Determine the (x, y) coordinate at the center of the cell enclosing the given text.  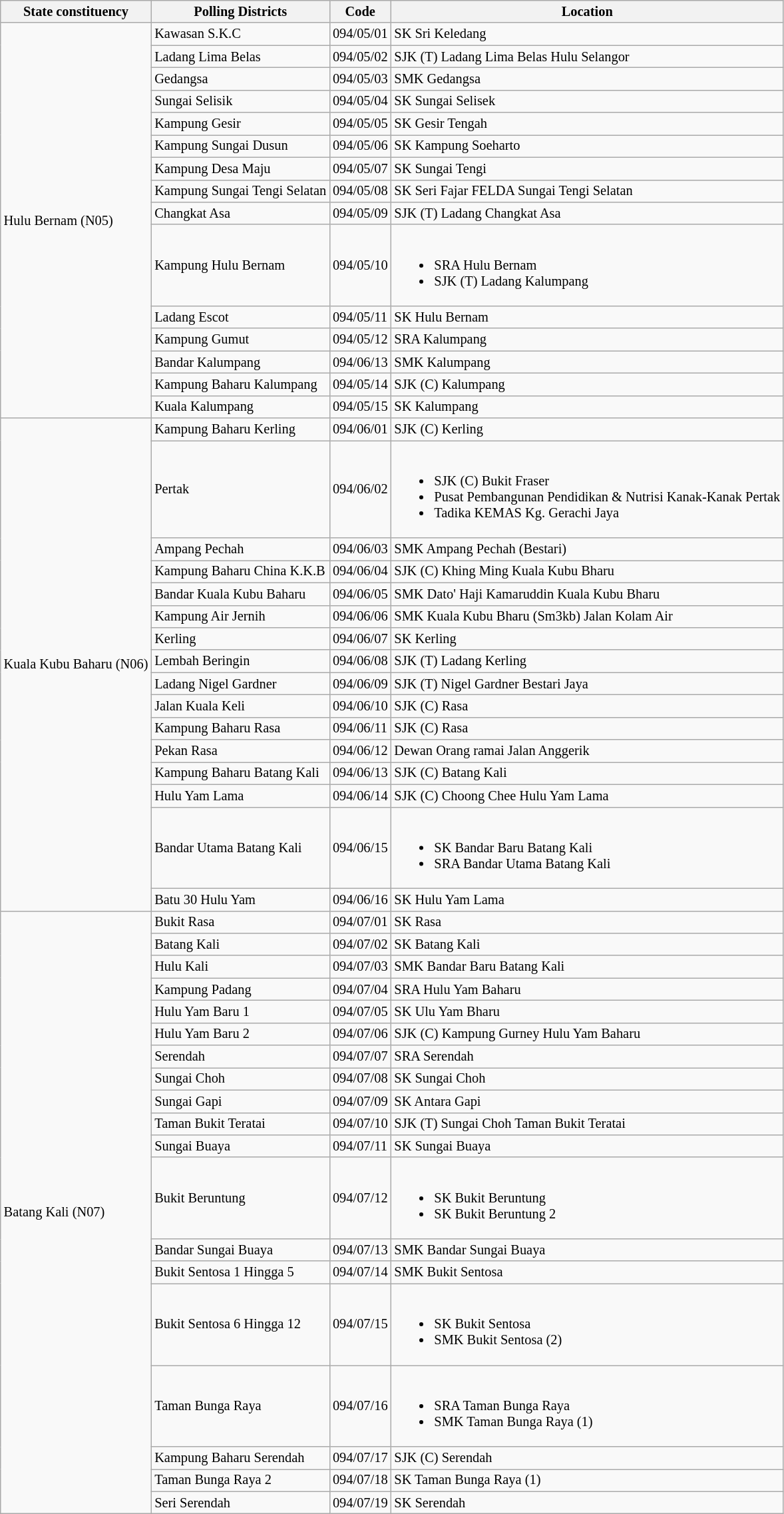
Kampung Baharu China K.K.B (240, 571)
094/05/04 (360, 101)
SMK Ampang Pechah (Bestari) (587, 549)
Location (587, 11)
Bukit Sentosa 1 Hingga 5 (240, 1272)
Gedangsa (240, 79)
Kampung Baharu Serendah (240, 1458)
SJK (T) Ladang Changkat Asa (587, 213)
SRA Serendah (587, 1057)
094/05/12 (360, 340)
Batang Kali (240, 944)
Kerling (240, 638)
Kampung Baharu Kalumpang (240, 384)
SJK (C) Kalumpang (587, 384)
SK Batang Kali (587, 944)
094/05/02 (360, 57)
SMK Bandar Sungai Buaya (587, 1250)
SRA Hulu BernamSJK (T) Ladang Kalumpang (587, 265)
094/07/17 (360, 1458)
SK Rasa (587, 922)
094/07/14 (360, 1272)
094/05/09 (360, 213)
Pertak (240, 489)
SJK (C) Khing Ming Kuala Kubu Bharu (587, 571)
State constituency (76, 11)
Bandar Kalumpang (240, 362)
094/07/03 (360, 967)
Dewan Orang ramai Jalan Anggerik (587, 751)
094/06/08 (360, 661)
094/05/14 (360, 384)
094/07/05 (360, 1011)
094/07/13 (360, 1250)
SMK Kuala Kubu Bharu (Sm3kb) Jalan Kolam Air (587, 617)
SK Sungai Buaya (587, 1146)
Kampung Hulu Bernam (240, 265)
094/07/02 (360, 944)
Kuala Kubu Baharu (N06) (76, 664)
Serendah (240, 1057)
Hulu Yam Baru 2 (240, 1034)
Bandar Utama Batang Kali (240, 848)
094/07/01 (360, 922)
094/07/15 (360, 1324)
094/05/11 (360, 317)
094/07/07 (360, 1057)
SK Hulu Yam Lama (587, 899)
Bukit Rasa (240, 922)
SK Taman Bunga Raya (1) (587, 1480)
SJK (C) Kampung Gurney Hulu Yam Baharu (587, 1034)
SMK Dato' Haji Kamaruddin Kuala Kubu Bharu (587, 594)
094/06/07 (360, 638)
SJK (C) Batang Kali (587, 773)
Ladang Lima Belas (240, 57)
SRA Taman Bunga RayaSMK Taman Bunga Raya (1) (587, 1405)
Ladang Nigel Gardner (240, 684)
Taman Bunga Raya (240, 1405)
094/07/16 (360, 1405)
Code (360, 11)
094/05/08 (360, 191)
Kampung Padang (240, 989)
SRA Hulu Yam Baharu (587, 989)
SK Bandar Baru Batang KaliSRA Bandar Utama Batang Kali (587, 848)
094/06/16 (360, 899)
SMK Bandar Baru Batang Kali (587, 967)
SK Ulu Yam Bharu (587, 1011)
Kampung Gumut (240, 340)
094/06/03 (360, 549)
SK Seri Fajar FELDA Sungai Tengi Selatan (587, 191)
094/06/01 (360, 429)
Ampang Pechah (240, 549)
094/07/04 (360, 989)
094/06/09 (360, 684)
Seri Serendah (240, 1503)
SJK (C) Bukit FraserPusat Pembangunan Pendidikan & Nutrisi Kanak-Kanak PertakTadika KEMAS Kg. Gerachi Jaya (587, 489)
Kampung Baharu Rasa (240, 728)
094/06/04 (360, 571)
Kawasan S.K.C (240, 34)
094/05/03 (360, 79)
Polling Districts (240, 11)
Kampung Sungai Tengi Selatan (240, 191)
Batang Kali (N07) (76, 1212)
Kampung Desa Maju (240, 168)
094/05/05 (360, 124)
SK Bukit SentosaSMK Bukit Sentosa (2) (587, 1324)
094/07/19 (360, 1503)
SMK Gedangsa (587, 79)
SJK (T) Nigel Gardner Bestari Jaya (587, 684)
094/06/15 (360, 848)
Bukit Sentosa 6 Hingga 12 (240, 1324)
Jalan Kuala Keli (240, 706)
SK Sungai Tengi (587, 168)
Kuala Kalumpang (240, 407)
Sungai Gapi (240, 1101)
Pekan Rasa (240, 751)
SK Kalumpang (587, 407)
Bukit Beruntung (240, 1198)
094/07/06 (360, 1034)
094/07/18 (360, 1480)
SMK Kalumpang (587, 362)
SK Antara Gapi (587, 1101)
SK Sungai Choh (587, 1079)
Hulu Yam Baru 1 (240, 1011)
Kampung Air Jernih (240, 617)
094/06/11 (360, 728)
Sungai Choh (240, 1079)
094/05/06 (360, 146)
SJK (C) Choong Chee Hulu Yam Lama (587, 796)
094/07/09 (360, 1101)
SK Kampung Soeharto (587, 146)
094/05/15 (360, 407)
094/05/10 (360, 265)
Lembah Beringin (240, 661)
SK Bukit BeruntungSK Bukit Beruntung 2 (587, 1198)
094/07/08 (360, 1079)
Kampung Gesir (240, 124)
SJK (T) Ladang Kerling (587, 661)
Taman Bukit Teratai (240, 1124)
Sungai Buaya (240, 1146)
SJK (C) Serendah (587, 1458)
094/06/06 (360, 617)
Hulu Yam Lama (240, 796)
094/07/11 (360, 1146)
SK Sri Keledang (587, 34)
094/06/12 (360, 751)
094/07/10 (360, 1124)
SMK Bukit Sentosa (587, 1272)
094/07/12 (360, 1198)
094/06/02 (360, 489)
Bandar Kuala Kubu Baharu (240, 594)
SJK (T) Ladang Lima Belas Hulu Selangor (587, 57)
Hulu Kali (240, 967)
Ladang Escot (240, 317)
SRA Kalumpang (587, 340)
SK Gesir Tengah (587, 124)
SJK (T) Sungai Choh Taman Bukit Teratai (587, 1124)
SK Kerling (587, 638)
SJK (C) Kerling (587, 429)
SK Serendah (587, 1503)
Bandar Sungai Buaya (240, 1250)
094/05/01 (360, 34)
094/06/10 (360, 706)
Batu 30 Hulu Yam (240, 899)
Sungai Selisik (240, 101)
094/05/07 (360, 168)
094/06/14 (360, 796)
Kampung Baharu Kerling (240, 429)
Hulu Bernam (N05) (76, 220)
SK Sungai Selisek (587, 101)
Kampung Sungai Dusun (240, 146)
SK Hulu Bernam (587, 317)
Kampung Baharu Batang Kali (240, 773)
Changkat Asa (240, 213)
094/06/05 (360, 594)
Taman Bunga Raya 2 (240, 1480)
